Determine the (x, y) coordinate at the center of the cell enclosing the given text.  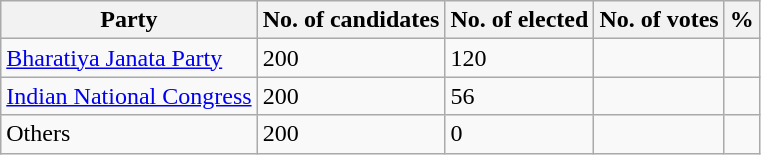
Indian National Congress (129, 96)
Bharatiya Janata Party (129, 58)
0 (520, 134)
No. of candidates (351, 20)
120 (520, 58)
% (742, 20)
Party (129, 20)
No. of votes (659, 20)
Others (129, 134)
56 (520, 96)
No. of elected (520, 20)
